Search for the cell housing the specified text and yield its [X, Y] center coordinate. 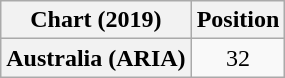
Chart (2019) [96, 20]
Australia (ARIA) [96, 58]
Position [238, 20]
32 [238, 58]
